Locate the cell with the specified text and output its (x, y) center coordinate. 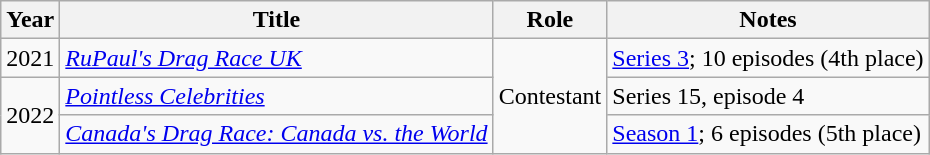
Title (276, 20)
Year (30, 20)
Series 3; 10 episodes (4th place) (768, 58)
Pointless Celebrities (276, 96)
RuPaul's Drag Race UK (276, 58)
Series 15, episode 4 (768, 96)
2022 (30, 115)
Contestant (550, 96)
2021 (30, 58)
Canada's Drag Race: Canada vs. the World (276, 134)
Notes (768, 20)
Role (550, 20)
Season 1; 6 episodes (5th place) (768, 134)
